Find where the given text appears and provide that cell's center as [X, Y] coordinate. 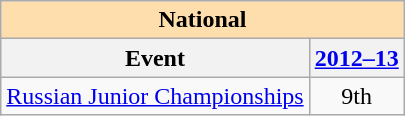
2012–13 [356, 58]
Russian Junior Championships [155, 96]
National [202, 20]
9th [356, 96]
Event [155, 58]
